Pinpoint the cell where the given text exists, returning its [X, Y] midpoint coordinate. 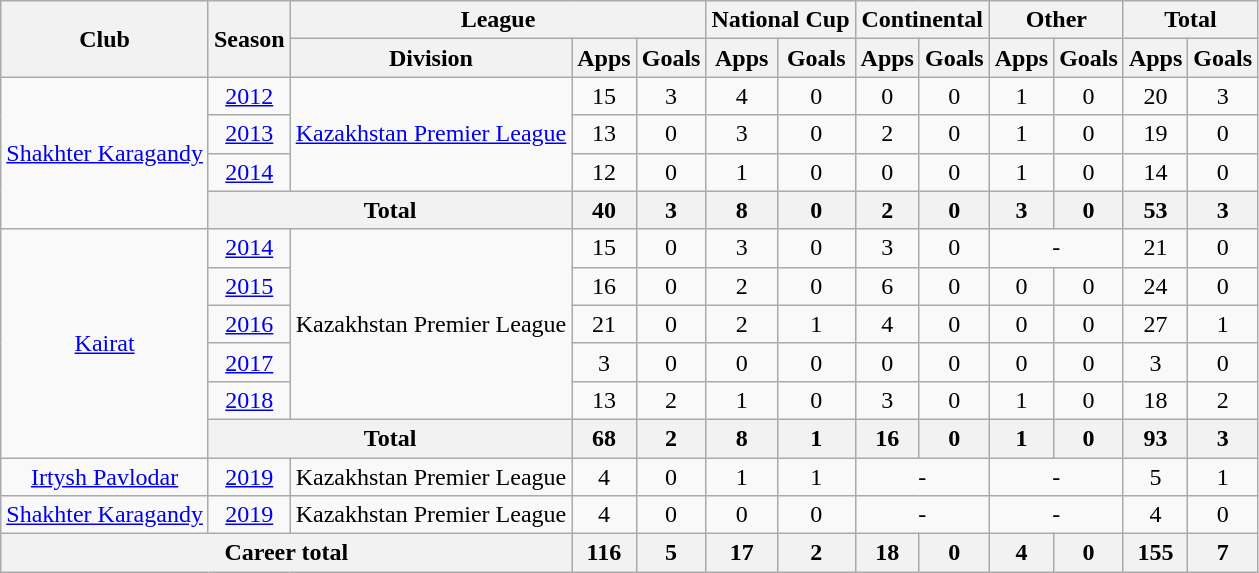
Kairat [105, 343]
19 [1155, 134]
116 [604, 553]
155 [1155, 553]
Club [105, 39]
2012 [249, 96]
Continental [922, 20]
68 [604, 438]
93 [1155, 438]
Other [1056, 20]
League [498, 20]
12 [604, 172]
40 [604, 210]
Irtysh Pavlodar [105, 477]
14 [1155, 172]
27 [1155, 324]
6 [887, 286]
2018 [249, 400]
2016 [249, 324]
Career total [286, 553]
24 [1155, 286]
7 [1223, 553]
National Cup [780, 20]
Division [431, 58]
2015 [249, 286]
20 [1155, 96]
Season [249, 39]
53 [1155, 210]
17 [742, 553]
2013 [249, 134]
2017 [249, 362]
